Return (X, Y) of the center of cell containing provided text 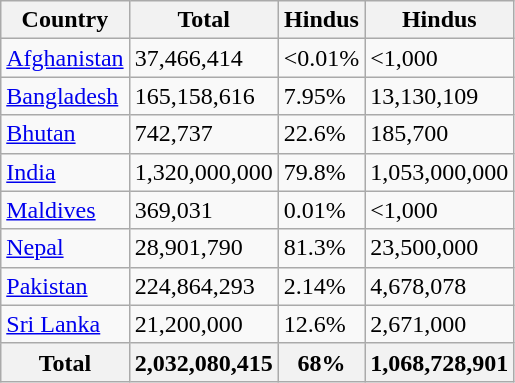
22.6% (322, 134)
1,320,000,000 (204, 172)
37,466,414 (204, 58)
Sri Lanka (65, 324)
185,700 (440, 134)
0.01% (322, 210)
2,032,080,415 (204, 362)
165,158,616 (204, 96)
12.6% (322, 324)
Bhutan (65, 134)
Nepal (65, 248)
1,068,728,901 (440, 362)
28,901,790 (204, 248)
224,864,293 (204, 286)
13,130,109 (440, 96)
Maldives (65, 210)
2,671,000 (440, 324)
7.95% (322, 96)
4,678,078 (440, 286)
742,737 (204, 134)
79.8% (322, 172)
Afghanistan (65, 58)
1,053,000,000 (440, 172)
369,031 (204, 210)
23,500,000 (440, 248)
Bangladesh (65, 96)
2.14% (322, 286)
<0.01% (322, 58)
Pakistan (65, 286)
Country (65, 20)
81.3% (322, 248)
21,200,000 (204, 324)
India (65, 172)
68% (322, 362)
